Identify which cell holds the provided text, then report its (x, y) central coordinate. 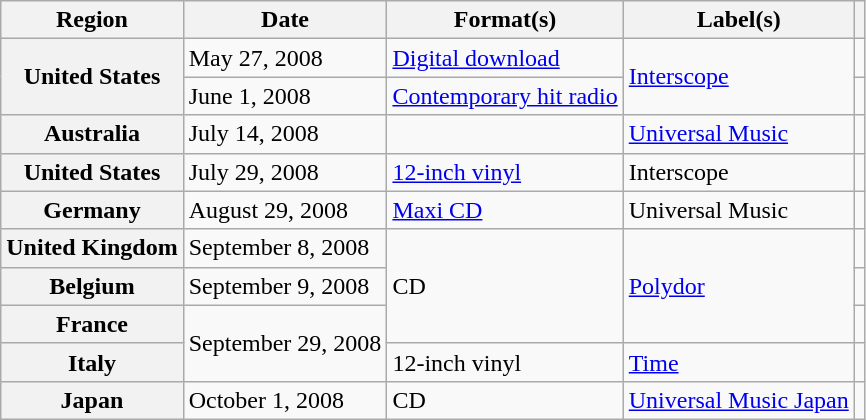
United Kingdom (92, 248)
Australia (92, 134)
October 1, 2008 (285, 400)
Digital download (505, 58)
Germany (92, 210)
Region (92, 20)
September 8, 2008 (285, 248)
Japan (92, 400)
September 9, 2008 (285, 286)
May 27, 2008 (285, 58)
Date (285, 20)
Universal Music Japan (738, 400)
Contemporary hit radio (505, 96)
Polydor (738, 286)
August 29, 2008 (285, 210)
Format(s) (505, 20)
Label(s) (738, 20)
July 29, 2008 (285, 172)
Belgium (92, 286)
September 29, 2008 (285, 343)
Time (738, 362)
Maxi CD (505, 210)
France (92, 324)
July 14, 2008 (285, 134)
June 1, 2008 (285, 96)
Italy (92, 362)
